Identify which cell holds the provided text, then report its [X, Y] central coordinate. 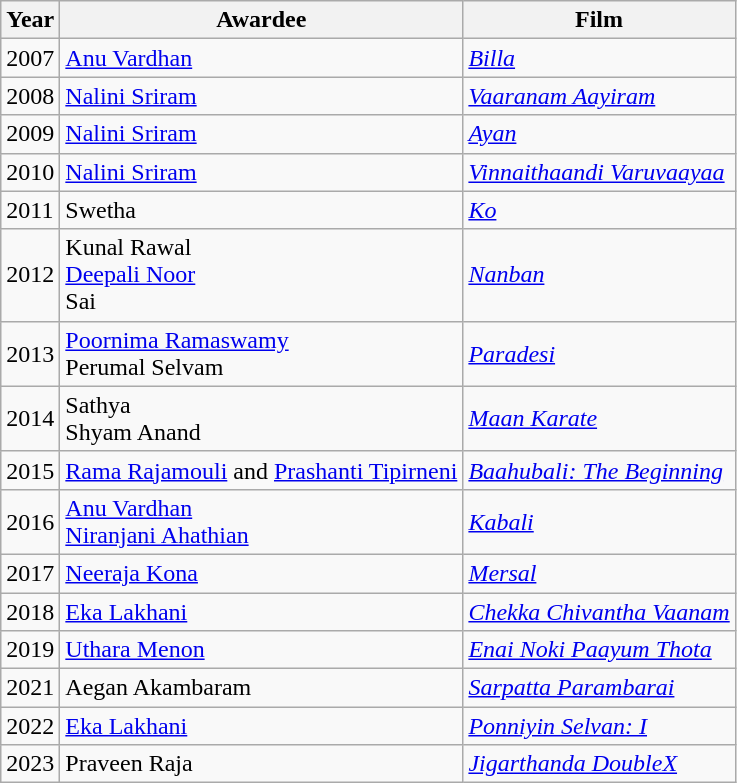
Enai Noki Paayum Thota [599, 650]
Uthara Menon [262, 650]
2012 [30, 275]
Maan Karate [599, 418]
Swetha [262, 210]
Poornima RamaswamyPerumal Selvam [262, 354]
Praveen Raja [262, 764]
2008 [30, 96]
2023 [30, 764]
Ko [599, 210]
Awardee [262, 20]
Nanban [599, 275]
Paradesi [599, 354]
Aegan Akambaram [262, 688]
Mersal [599, 573]
Neeraja Kona [262, 573]
2016 [30, 522]
2015 [30, 470]
Vinnaithaandi Varuvaayaa [599, 172]
Ayan [599, 134]
2017 [30, 573]
Billa [599, 58]
2007 [30, 58]
Anu VardhanNiranjani Ahathian [262, 522]
2011 [30, 210]
Chekka Chivantha Vaanam [599, 611]
2009 [30, 134]
Baahubali: The Beginning [599, 470]
Kunal RawalDeepali NoorSai [262, 275]
2019 [30, 650]
2010 [30, 172]
Rama Rajamouli and Prashanti Tipirneni [262, 470]
Vaaranam Aayiram [599, 96]
Anu Vardhan [262, 58]
Jigarthanda DoubleX [599, 764]
SathyaShyam Anand [262, 418]
Kabali [599, 522]
2013 [30, 354]
2022 [30, 726]
Year [30, 20]
Film [599, 20]
Sarpatta Parambarai [599, 688]
2014 [30, 418]
Ponniyin Selvan: I [599, 726]
2018 [30, 611]
2021 [30, 688]
